Pinpoint the cell where the given text exists, returning its (X, Y) midpoint coordinate. 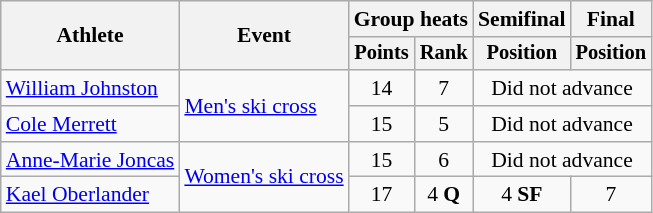
Athlete (90, 36)
Rank (444, 54)
Final (611, 19)
6 (444, 160)
Cole Merrett (90, 124)
Kael Oberlander (90, 195)
William Johnston (90, 88)
Group heats (411, 19)
Men's ski cross (264, 106)
Event (264, 36)
Women's ski cross (264, 178)
4 Q (444, 195)
14 (382, 88)
Points (382, 54)
4 SF (522, 195)
17 (382, 195)
Anne-Marie Joncas (90, 160)
Semifinal (522, 19)
5 (444, 124)
